Determine the [X, Y] coordinate at the center of the cell enclosing the given text.  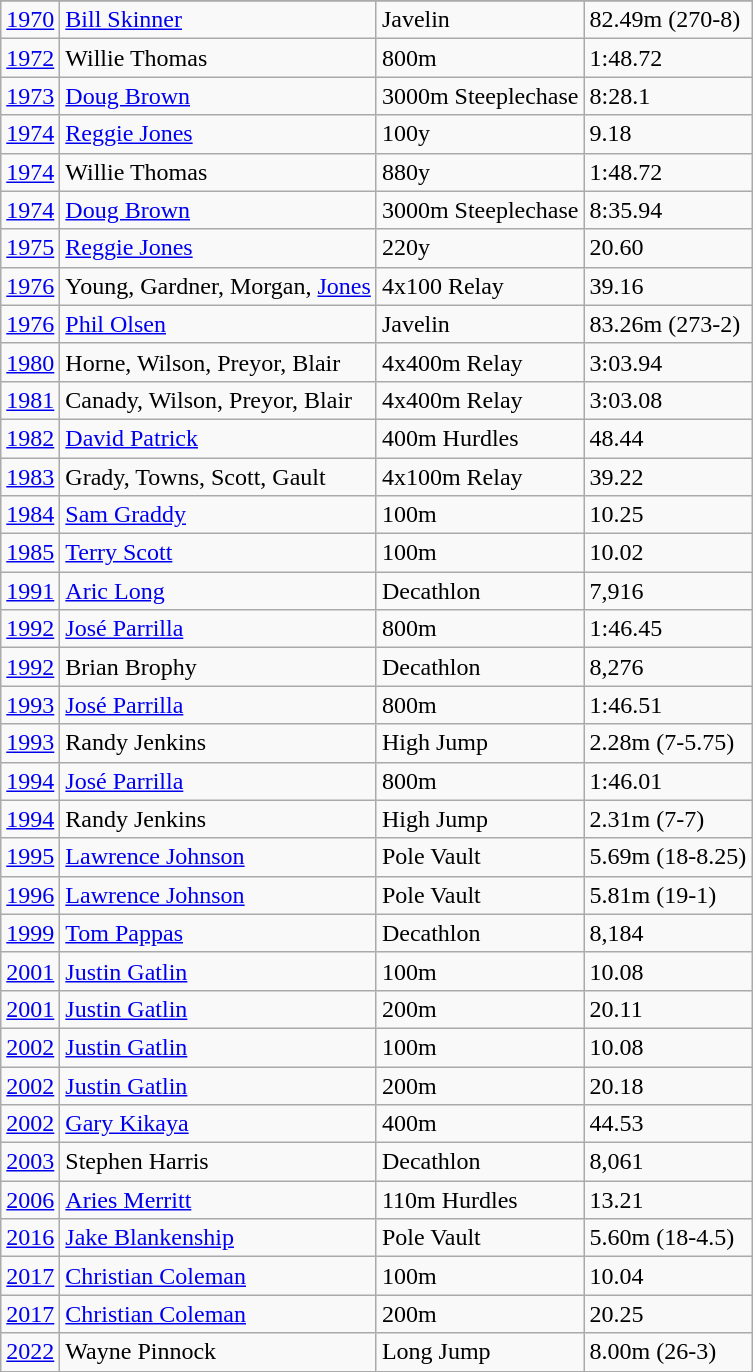
7,916 [668, 591]
1:46.51 [668, 705]
1:46.01 [668, 781]
8:35.94 [668, 210]
48.44 [668, 438]
20.60 [668, 248]
1973 [30, 96]
Horne, Wilson, Preyor, Blair [218, 362]
Brian Brophy [218, 667]
5.81m (19-1) [668, 895]
10.04 [668, 1276]
Tom Pappas [218, 933]
1991 [30, 591]
5.69m (18-8.25) [668, 857]
1983 [30, 477]
1999 [30, 933]
1975 [30, 248]
1970 [30, 20]
Canady, Wilson, Preyor, Blair [218, 400]
1985 [30, 553]
110m Hurdles [480, 1200]
Aric Long [218, 591]
1995 [30, 857]
Terry Scott [218, 553]
Jake Blankenship [218, 1238]
1980 [30, 362]
8,184 [668, 933]
8,276 [668, 667]
2.28m (7-5.75) [668, 743]
4x100 Relay [480, 286]
Grady, Towns, Scott, Gault [218, 477]
44.53 [668, 1124]
David Patrick [218, 438]
39.16 [668, 286]
Stephen Harris [218, 1162]
20.11 [668, 1009]
9.18 [668, 134]
220y [480, 248]
8,061 [668, 1162]
100y [480, 134]
Bill Skinner [218, 20]
Long Jump [480, 1352]
2016 [30, 1238]
400m [480, 1124]
2006 [30, 1200]
82.49m (270-8) [668, 20]
10.02 [668, 553]
1982 [30, 438]
Gary Kikaya [218, 1124]
3:03.08 [668, 400]
1996 [30, 895]
20.18 [668, 1085]
83.26m (273-2) [668, 324]
8:28.1 [668, 96]
8.00m (26-3) [668, 1352]
4x100m Relay [480, 477]
5.60m (18-4.5) [668, 1238]
Phil Olsen [218, 324]
1972 [30, 58]
1981 [30, 400]
400m Hurdles [480, 438]
2022 [30, 1352]
Young, Gardner, Morgan, Jones [218, 286]
Aries Merritt [218, 1200]
Wayne Pinnock [218, 1352]
2003 [30, 1162]
Sam Graddy [218, 515]
39.22 [668, 477]
1984 [30, 515]
3:03.94 [668, 362]
13.21 [668, 1200]
880y [480, 172]
2.31m (7-7) [668, 819]
10.25 [668, 515]
20.25 [668, 1314]
1:46.45 [668, 629]
